Extract the [X, Y] coordinate from the center of the cell holding the provided text.  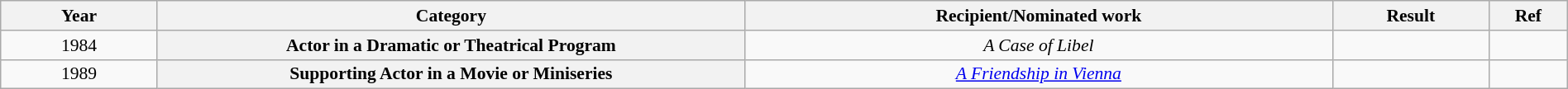
Ref [1528, 16]
A Case of Libel [1039, 45]
Result [1411, 16]
1984 [79, 45]
Supporting Actor in a Movie or Miniseries [451, 74]
1989 [79, 74]
Actor in a Dramatic or Theatrical Program [451, 45]
Recipient/Nominated work [1039, 16]
Year [79, 16]
Category [451, 16]
A Friendship in Vienna [1039, 74]
